Locate the cell with the specified text and output its [x, y] center coordinate. 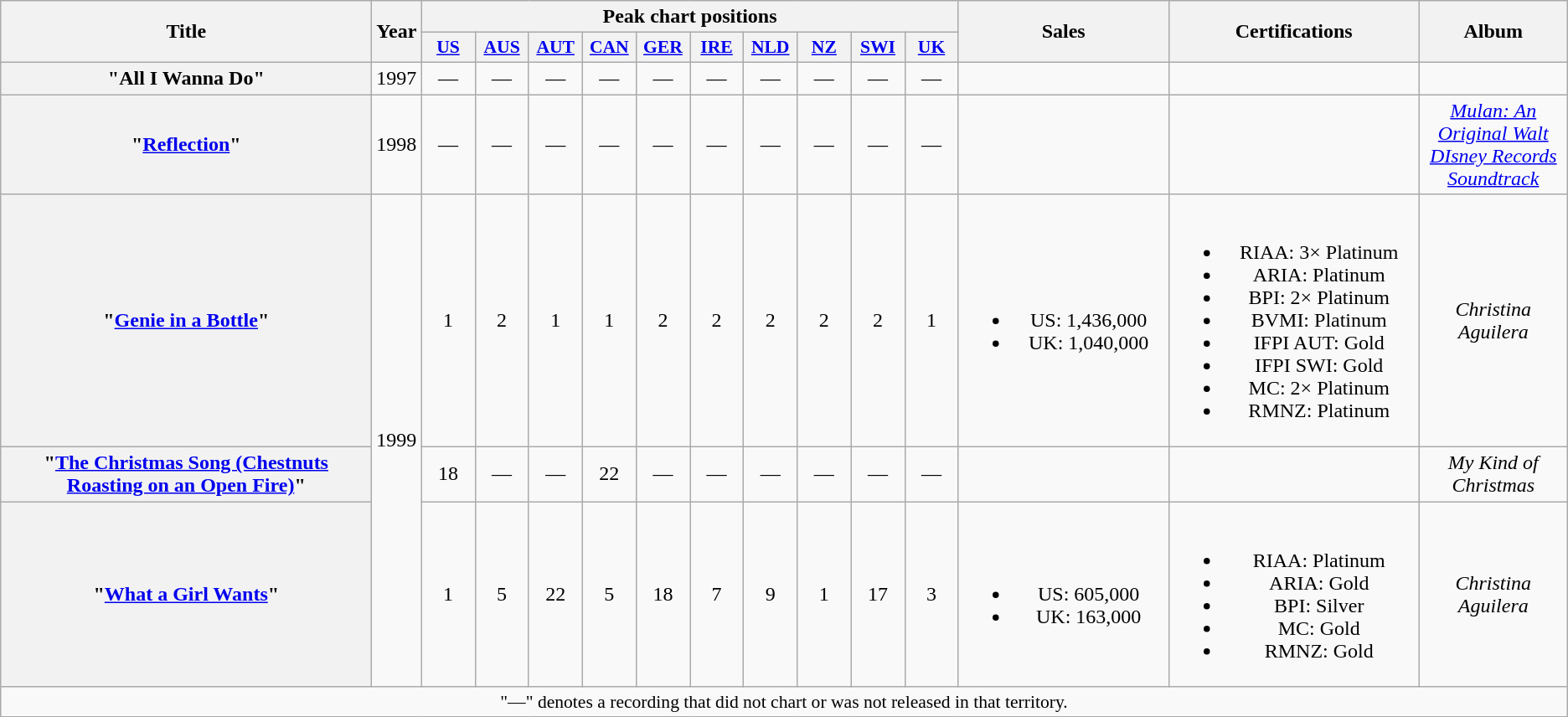
NZ [824, 48]
"All I Wanna Do" [186, 78]
Sales [1064, 32]
Album [1493, 32]
"Genie in a Bottle" [186, 321]
SWI [878, 48]
AUT [555, 48]
US: 1,436,000UK: 1,040,000 [1064, 321]
IRE [717, 48]
Certifications [1293, 32]
My Kind of Christmas [1493, 474]
US [448, 48]
3 [931, 595]
"Reflection" [186, 144]
Title [186, 32]
7 [717, 595]
RIAA: PlatinumARIA: GoldBPI: SilverMC: GoldRMNZ: Gold [1293, 595]
"—" denotes a recording that did not chart or was not released in that territory. [784, 702]
Mulan: An Original Walt DIsney Records Soundtrack [1493, 144]
CAN [609, 48]
NLD [771, 48]
9 [771, 595]
GER [663, 48]
1999 [397, 441]
Peak chart positions [690, 17]
Year [397, 32]
RIAA: 3× PlatinumARIA: PlatinumBPI: 2× PlatinumBVMI: PlatinumIFPI AUT: GoldIFPI SWI: GoldMC: 2× PlatinumRMNZ: Platinum [1293, 321]
1997 [397, 78]
1998 [397, 144]
UK [931, 48]
17 [878, 595]
AUS [502, 48]
"The Christmas Song (Chestnuts Roasting on an Open Fire)" [186, 474]
US: 605,000UK: 163,000 [1064, 595]
"What a Girl Wants" [186, 595]
